Determine the [X, Y] coordinate at the center of the cell enclosing the given text.  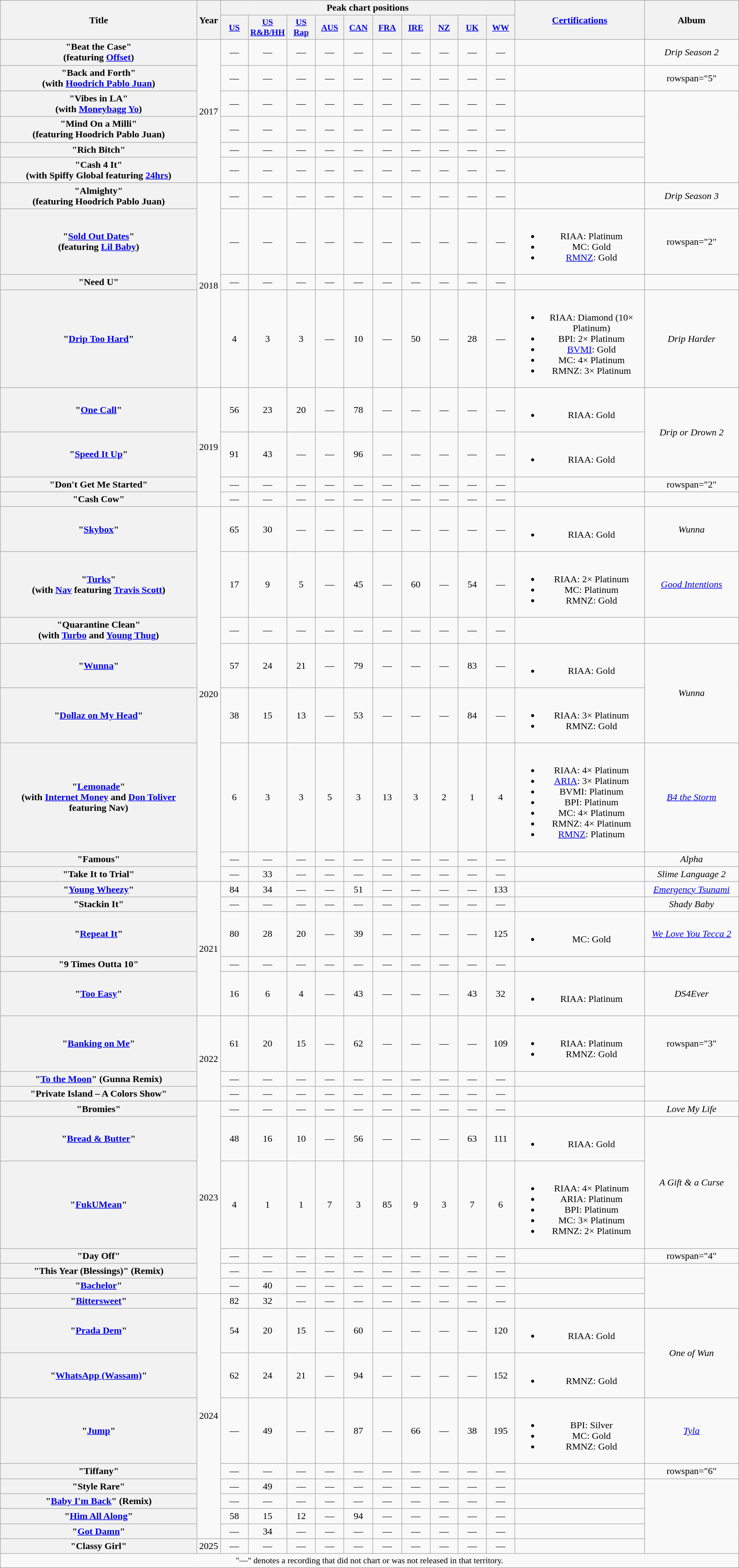
"Mind On a Milli"(featuring Hoodrich Pablo Juan) [99, 129]
"Got Damn" [99, 1531]
78 [358, 410]
RIAA: 4× PlatinumARIA: 3× PlatinumBVMI: PlatinumBPI: PlatinumMC: 4× PlatinumRMNZ: 4× PlatinumRMNZ: Platinum [580, 797]
"Bread & Butter" [99, 1138]
Good Intentions [692, 584]
"One Call" [99, 410]
85 [387, 1205]
A Gift & a Curse [692, 1182]
rowspan="3" [692, 1044]
Drip or Drown 2 [692, 432]
"Young Wheezy" [99, 889]
"Take It to Trial" [99, 874]
109 [501, 1044]
Drip Harder [692, 339]
RIAA: Platinum [580, 994]
2 [444, 797]
RIAA: 4× PlatinumARIA: PlatinumBPI: PlatinumMC: 3× PlatinumRMNZ: 2× Platinum [580, 1205]
152 [501, 1375]
RMNZ: Gold [580, 1375]
"Wunna" [99, 666]
66 [416, 1431]
IRE [416, 28]
"Beat the Case"(featuring Offset) [99, 52]
MC: Gold [580, 934]
Slime Language 2 [692, 874]
"Banking on Me" [99, 1044]
2017 [208, 111]
B4 the Storm [692, 797]
RIAA: 3× PlatinumRMNZ: Gold [580, 715]
48 [234, 1138]
Emergency Tsunami [692, 889]
"Repeat It" [99, 934]
80 [234, 934]
"Baby I'm Back" (Remix) [99, 1501]
12 [301, 1516]
rowspan="5" [692, 78]
WW [501, 28]
2022 [208, 1059]
58 [234, 1516]
2023 [208, 1197]
65 [234, 529]
"Cash Cow" [99, 499]
53 [358, 715]
"Don't Get Me Started" [99, 484]
"Bromies" [99, 1109]
39 [358, 934]
BPI: SilverMC: GoldRMNZ: Gold [580, 1431]
33 [268, 874]
"Rich Bitch" [99, 150]
61 [234, 1044]
83 [472, 666]
Peak chart positions [368, 8]
"Private Island – A Colors Show" [99, 1094]
Shady Baby [692, 904]
"Jump" [99, 1431]
RIAA: 2× PlatinumMC: PlatinumRMNZ: Gold [580, 584]
NZ [444, 28]
87 [358, 1431]
One of Wun [692, 1353]
USR&B/HH [268, 28]
"Too Easy" [99, 994]
"FukUMean" [99, 1205]
96 [358, 455]
"Turks" (with Nav featuring Travis Scott) [99, 584]
"Style Rare" [99, 1486]
63 [472, 1138]
"Classy Girl" [99, 1546]
"Speed It Up" [99, 455]
Drip Season 2 [692, 52]
Love My Life [692, 1109]
"Quarantine Clean" (with Turbo and Young Thug) [99, 630]
"Need U" [99, 282]
"Tiffany" [99, 1471]
"9 Times Outta 10" [99, 964]
RIAA: Diamond (10× Platinum)BPI: 2× PlatinumBVMI: GoldMC: 4× PlatinumRMNZ: 3× Platinum [580, 339]
rowspan="4" [692, 1256]
UK [472, 28]
"Famous" [99, 859]
"Bittersweet" [99, 1301]
USRap [301, 28]
91 [234, 455]
57 [234, 666]
125 [501, 934]
17 [234, 584]
FRA [387, 28]
rowspan="6" [692, 1471]
40 [268, 1286]
"To the Moon" (Gunna Remix) [99, 1079]
2018 [208, 285]
Alpha [692, 859]
"Vibes in LA"(with Moneybagg Yo) [99, 103]
"Sold Out Dates"(featuring Lil Baby) [99, 242]
2025 [208, 1546]
Album [692, 20]
79 [358, 666]
2019 [208, 447]
23 [268, 410]
"Him All Along" [99, 1516]
30 [268, 529]
82 [234, 1301]
Drip Season 3 [692, 196]
"Cash 4 It"(with Spiffy Global featuring 24hrs) [99, 170]
2020 [208, 694]
2024 [208, 1416]
"WhatsApp (Wassam)" [99, 1375]
Year [208, 20]
120 [501, 1330]
"—" denotes a recording that did not chart or was not released in that territory. [369, 1561]
195 [501, 1431]
"Stackin It" [99, 904]
133 [501, 889]
"Bachelor" [99, 1286]
AUS [330, 28]
45 [358, 584]
"Dollaz on My Head" [99, 715]
Certifications [580, 20]
We Love You Tecca 2 [692, 934]
"Skybox" [99, 529]
"Day Off" [99, 1256]
"Prada Dem" [99, 1330]
US [234, 28]
RIAA: PlatinumMC: GoldRMNZ: Gold [580, 242]
2021 [208, 949]
111 [501, 1138]
"Almighty"(featuring Hoodrich Pablo Juan) [99, 196]
51 [358, 889]
"This Year (Blessings)" (Remix) [99, 1271]
"Lemonade"(with Internet Money and Don Toliver featuring Nav) [99, 797]
DS4Ever [692, 994]
RIAA: PlatinumRMNZ: Gold [580, 1044]
Tyla [692, 1431]
CAN [358, 28]
Title [99, 20]
"Drip Too Hard" [99, 339]
50 [416, 339]
"Back and Forth"(with Hoodrich Pablo Juan) [99, 78]
